Capture the cell that displays the provided text and extract its (X, Y) central coordinate. 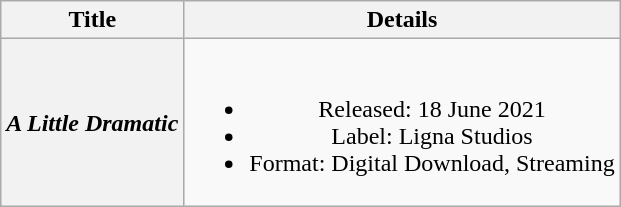
Title (92, 20)
A Little Dramatic (92, 122)
Released: 18 June 2021Label: Ligna StudiosFormat: Digital Download, Streaming (402, 122)
Details (402, 20)
